Capture the cell that displays the provided text and extract its [X, Y] central coordinate. 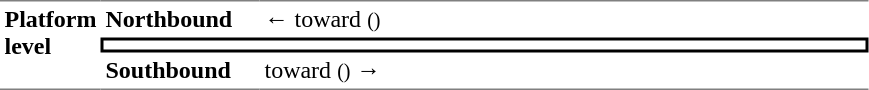
Platform level [50, 45]
← toward () [564, 19]
Northbound [180, 19]
Southbound [180, 71]
toward () → [564, 71]
